Extract the (X, Y) coordinate from the center of the cell holding the provided text.  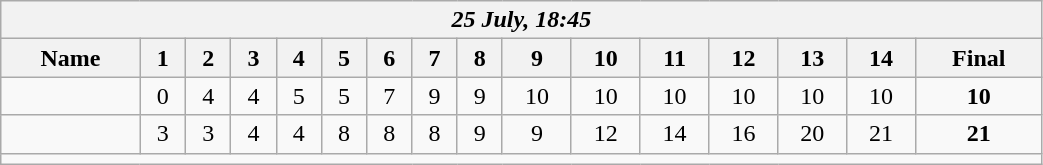
Final (978, 58)
Name (70, 58)
6 (390, 58)
1 (162, 58)
2 (208, 58)
16 (744, 134)
13 (812, 58)
0 (162, 96)
20 (812, 134)
11 (674, 58)
25 July, 18:45 (522, 20)
